Search for the cell housing the specified text and yield its (x, y) center coordinate. 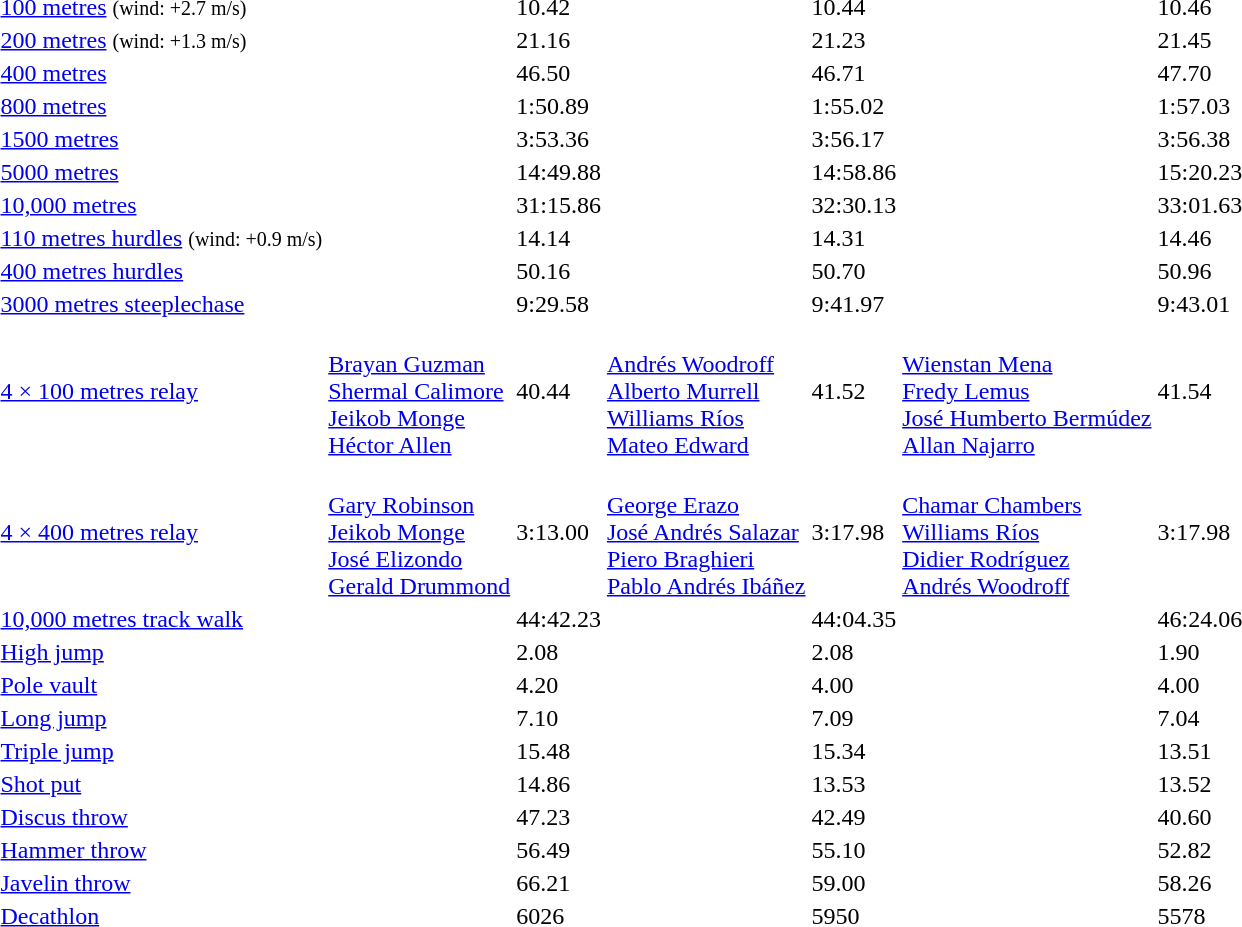
Wienstan MenaFredy LemusJosé Humberto BermúdezAllan Najarro (1027, 391)
4.20 (559, 685)
George ErazoJosé Andrés SalazarPiero BraghieriPablo Andrés Ibáñez (706, 532)
7.10 (559, 718)
Chamar ChambersWilliams RíosDidier RodríguezAndrés Woodroff (1027, 532)
56.49 (559, 850)
14.14 (559, 238)
3:13.00 (559, 532)
40.44 (559, 391)
14:49.88 (559, 172)
Andrés WoodroffAlberto MurrellWilliams RíosMateo Edward (706, 391)
1:55.02 (854, 106)
7.09 (854, 718)
50.16 (559, 271)
59.00 (854, 883)
14.86 (559, 784)
3:56.17 (854, 139)
21.23 (854, 40)
44:04.35 (854, 619)
14:58.86 (854, 172)
41.52 (854, 391)
46.50 (559, 73)
44:42.23 (559, 619)
9:29.58 (559, 304)
Gary RobinsonJeikob MongeJosé ElizondoGerald Drummond (420, 532)
9:41.97 (854, 304)
4.00 (854, 685)
46.71 (854, 73)
31:15.86 (559, 205)
42.49 (854, 817)
66.21 (559, 883)
Brayan GuzmanShermal CalimoreJeikob MongeHéctor Allen (420, 391)
14.31 (854, 238)
32:30.13 (854, 205)
13.53 (854, 784)
50.70 (854, 271)
3:17.98 (854, 532)
47.23 (559, 817)
15.48 (559, 751)
55.10 (854, 850)
21.16 (559, 40)
15.34 (854, 751)
3:53.36 (559, 139)
1:50.89 (559, 106)
